Return the (x, y) coordinate for the center point of the cell that contains the specified text.  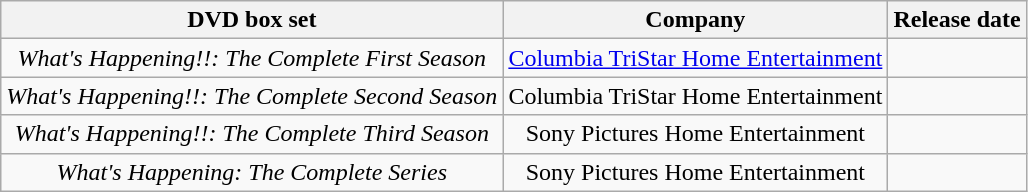
What's Happening!!: The Complete First Season (252, 58)
What's Happening!!: The Complete Third Season (252, 134)
What's Happening!!: The Complete Second Season (252, 96)
What's Happening: The Complete Series (252, 172)
Company (696, 20)
DVD box set (252, 20)
Release date (957, 20)
